Extract the (x, y) coordinate from the center of the cell holding the provided text.  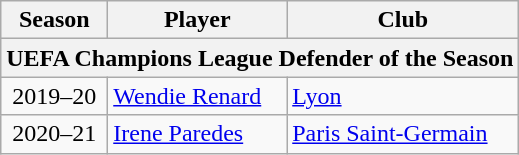
Player (198, 20)
Irene Paredes (198, 134)
Club (403, 20)
Paris Saint-Germain (403, 134)
2019–20 (54, 96)
UEFA Champions League Defender of the Season (260, 58)
Season (54, 20)
Lyon (403, 96)
2020–21 (54, 134)
Wendie Renard (198, 96)
